Detect which cell encompasses the target text, then output its (x, y) center coordinate. 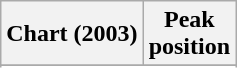
Chart (2003) (72, 34)
Peakposition (189, 34)
